For the text-containing cell, return its midpoint in [X, Y] coordinate format. 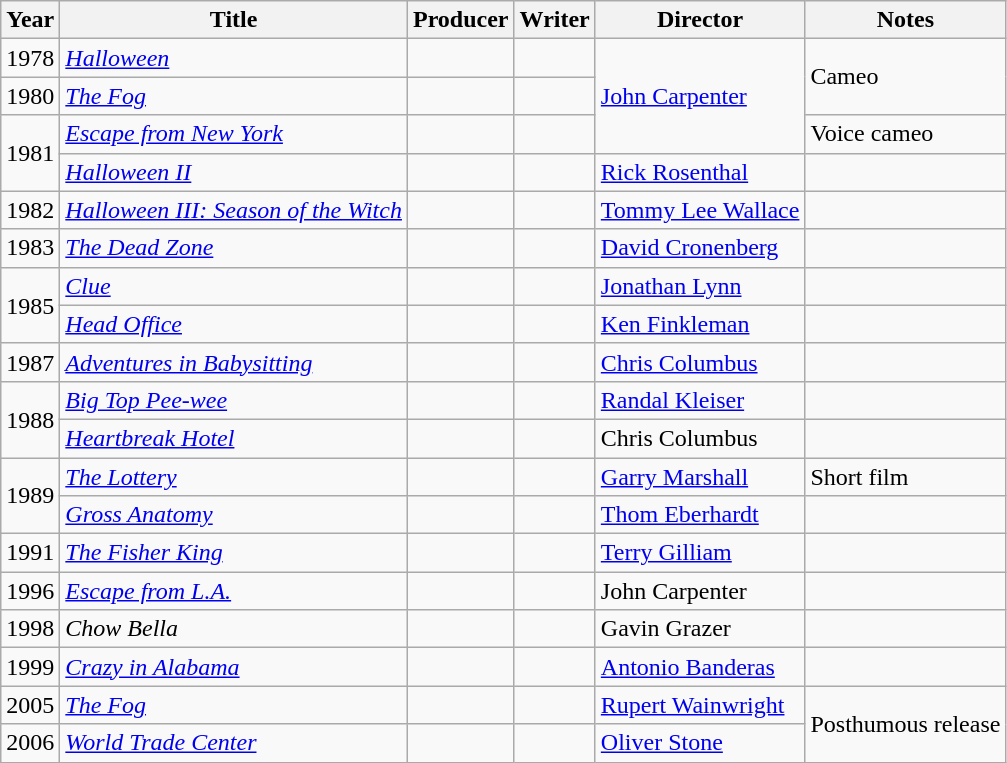
Head Office [234, 324]
Crazy in Alabama [234, 667]
1983 [30, 248]
Escape from L.A. [234, 591]
Halloween II [234, 172]
David Cronenberg [700, 248]
1987 [30, 362]
Year [30, 20]
1988 [30, 419]
Terry Gilliam [700, 553]
Thom Eberhardt [700, 515]
1989 [30, 496]
Antonio Banderas [700, 667]
2005 [30, 705]
1980 [30, 96]
Rick Rosenthal [700, 172]
Heartbreak Hotel [234, 438]
1981 [30, 153]
1985 [30, 305]
World Trade Center [234, 743]
Voice cameo [906, 134]
Notes [906, 20]
1999 [30, 667]
Gross Anatomy [234, 515]
Randal Kleiser [700, 400]
The Dead Zone [234, 248]
Halloween [234, 58]
Ken Finkleman [700, 324]
Adventures in Babysitting [234, 362]
2006 [30, 743]
Producer [460, 20]
1978 [30, 58]
Halloween III: Season of the Witch [234, 210]
Title [234, 20]
Short film [906, 477]
Director [700, 20]
The Lottery [234, 477]
Tommy Lee Wallace [700, 210]
Cameo [906, 77]
Rupert Wainwright [700, 705]
1998 [30, 629]
1996 [30, 591]
Writer [554, 20]
Posthumous release [906, 724]
Oliver Stone [700, 743]
Chow Bella [234, 629]
1991 [30, 553]
Jonathan Lynn [700, 286]
Escape from New York [234, 134]
Big Top Pee-wee [234, 400]
Clue [234, 286]
1982 [30, 210]
Garry Marshall [700, 477]
The Fisher King [234, 553]
Gavin Grazer [700, 629]
